Determine the [x, y] coordinate at the center of the cell enclosing the given text.  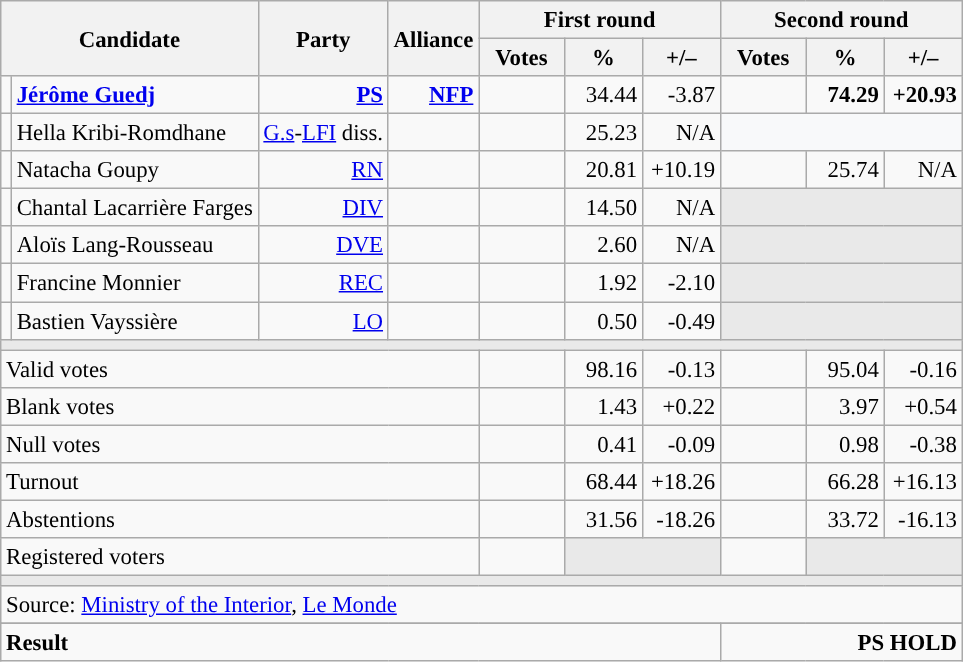
Turnout [240, 482]
Aloïs Lang-Rousseau [134, 245]
14.50 [603, 208]
98.16 [603, 369]
REC [323, 283]
Registered voters [240, 557]
-0.16 [923, 369]
DIV [323, 208]
2.60 [603, 245]
+20.93 [923, 95]
-2.10 [681, 283]
Blank votes [240, 406]
First round [600, 20]
95.04 [845, 369]
Result [361, 643]
74.29 [845, 95]
Bastien Vayssière [134, 321]
DVE [323, 245]
Party [323, 38]
Natacha Goupy [134, 170]
-0.13 [681, 369]
PS [323, 95]
0.98 [845, 444]
+0.54 [923, 406]
RN [323, 170]
G.s-LFI diss. [323, 133]
Chantal Lacarrière Farges [134, 208]
+0.22 [681, 406]
33.72 [845, 519]
34.44 [603, 95]
NFP [433, 95]
PS HOLD [841, 643]
Abstentions [240, 519]
Alliance [433, 38]
Source: Ministry of the Interior, Le Monde [482, 605]
1.43 [603, 406]
31.56 [603, 519]
Francine Monnier [134, 283]
66.28 [845, 482]
25.23 [603, 133]
68.44 [603, 482]
Candidate [130, 38]
Second round [841, 20]
Null votes [240, 444]
-0.49 [681, 321]
0.50 [603, 321]
25.74 [845, 170]
20.81 [603, 170]
Jérôme Guedj [134, 95]
+10.19 [681, 170]
-0.09 [681, 444]
LO [323, 321]
-18.26 [681, 519]
+16.13 [923, 482]
-0.38 [923, 444]
Valid votes [240, 369]
0.41 [603, 444]
-16.13 [923, 519]
+18.26 [681, 482]
1.92 [603, 283]
3.97 [845, 406]
Hella Kribi-Romdhane [134, 133]
-3.87 [681, 95]
